Determine the (X, Y) coordinate at the center of the cell enclosing the given text.  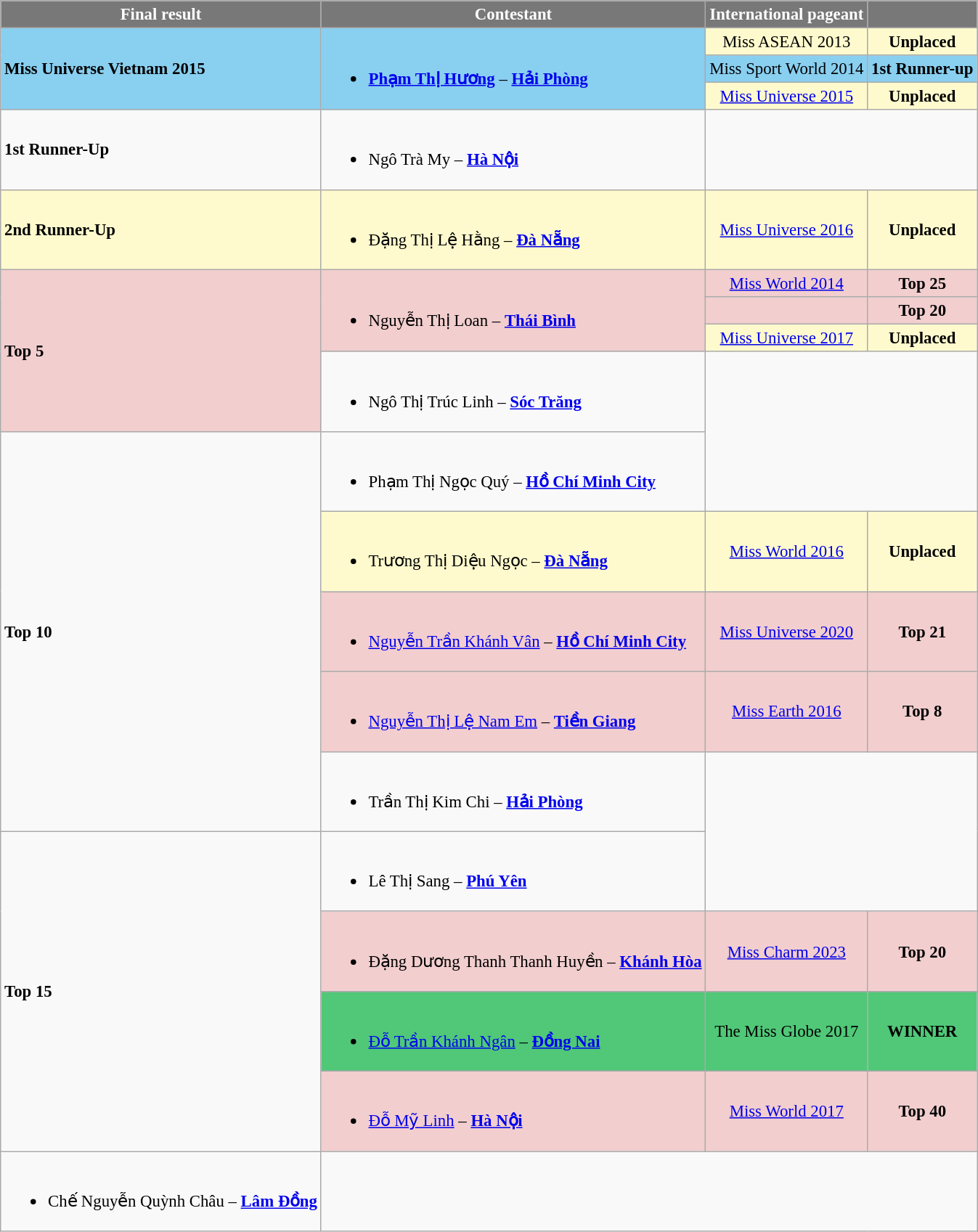
Miss Universe 2016 (787, 229)
Miss World 2016 (787, 552)
Trần Thị Kim Chi – Hải Phòng (513, 791)
Miss Universe Vietnam 2015 (161, 70)
Nguyễn Thị Lệ Nam Em – Tiền Giang (513, 711)
Đỗ Trần Khánh Ngân – Đồng Nai (513, 1032)
Miss Sport World 2014 (787, 69)
The Miss Globe 2017 (787, 1032)
Đặng Thị Lệ Hằng – Đà Nẵng (513, 229)
2nd Runner-Up (161, 229)
Top 10 (161, 632)
Đỗ Mỹ Linh – Hà Nội (513, 1111)
Nguyễn Thị Loan – Thái Bình (513, 311)
Chế Nguyễn Quỳnh Châu – Lâm Đồng (161, 1191)
Miss Universe 2020 (787, 632)
International pageant (787, 15)
Phạm Thị Ngọc Quý – Hồ Chí Minh City (513, 472)
Ngô Thị Trúc Linh – Sóc Trăng (513, 391)
Top 15 (161, 992)
Miss World 2014 (787, 284)
Ngô Trà My – Hà Nội (513, 150)
Final result (161, 15)
WINNER (922, 1032)
Miss Charm 2023 (787, 952)
1st Runner-Up (161, 150)
1st Runner-up (922, 69)
Top 25 (922, 284)
Lê Thị Sang – Phú Yên (513, 871)
Đặng Dương Thanh Thanh Huyền – Khánh Hòa (513, 952)
Top 5 (161, 351)
Top 21 (922, 632)
Miss ASEAN 2013 (787, 42)
Trương Thị Diệu Ngọc – Đà Nẵng (513, 552)
Phạm Thị Hương – Hải Phòng (513, 70)
Contestant (513, 15)
Nguyễn Trần Khánh Vân – Hồ Chí Minh City (513, 632)
Miss Universe 2015 (787, 97)
Top 8 (922, 711)
Miss Earth 2016 (787, 711)
Top 40 (922, 1111)
Miss World 2017 (787, 1111)
Miss Universe 2017 (787, 338)
